Detect which cell encompasses the target text, then output its (X, Y) center coordinate. 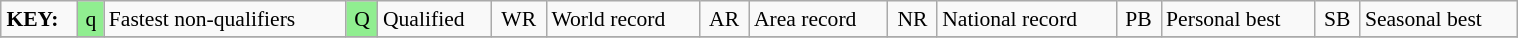
World record (622, 19)
Fastest non-qualifiers (225, 19)
Area record (818, 19)
SB (1338, 19)
Q (362, 19)
PB (1138, 19)
National record (1026, 19)
KEY: (40, 19)
AR (724, 19)
Qualified (434, 19)
NR (912, 19)
q (91, 19)
Personal best (1238, 19)
Seasonal best (1438, 19)
WR (518, 19)
